Provide the (x, y) coordinate of the cell's center where the given text is located.  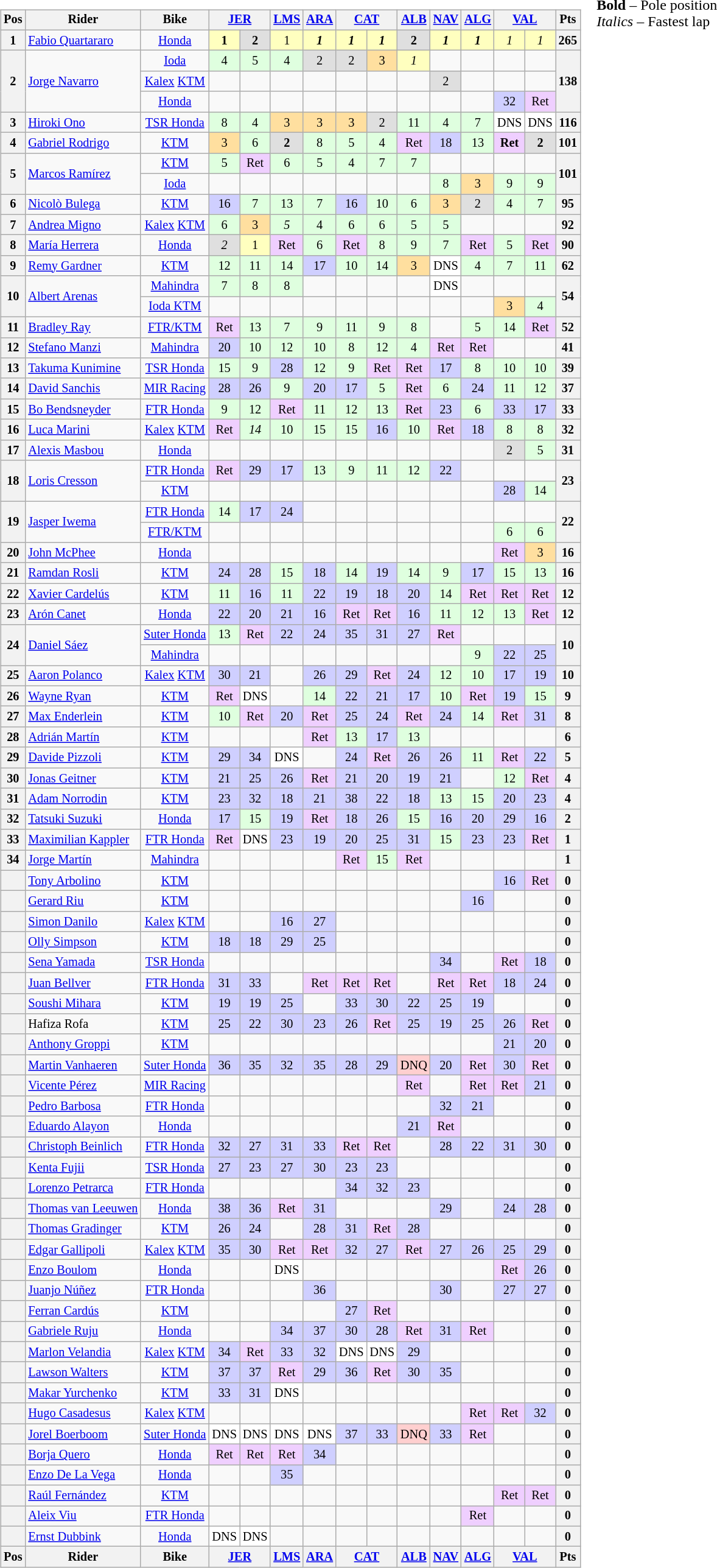
Ramdan Rosli (83, 573)
54 (568, 296)
Marcos Ramírez (83, 173)
Lorenzo Petrarca (83, 1188)
Ferran Cardús (83, 1311)
Juan Bellver (83, 983)
39 (568, 368)
Anthony Groppi (83, 1044)
Maximilian Kappler (83, 840)
Ernst Dubbink (83, 1536)
Eduardo Alayon (83, 1127)
Olly Simpson (83, 942)
Martin Vanhaeren (83, 1065)
52 (568, 327)
María Herrera (83, 245)
Andrea Migno (83, 225)
Vicente Pérez (83, 1086)
Arón Canet (83, 614)
Aleix Viu (83, 1516)
90 (568, 245)
Thomas van Leeuwen (83, 1209)
Wayne Ryan (83, 696)
92 (568, 225)
Jorge Martín (83, 860)
Stefano Manzi (83, 348)
Davide Pizzoli (83, 758)
41 (568, 348)
Makar Yurchenko (83, 1393)
Aaron Polanco (83, 676)
Sena Yamada (83, 963)
Enzo Boulom (83, 1270)
Jorel Boerboom (83, 1434)
95 (568, 205)
Albert Arenas (83, 296)
Thomas Gradinger (83, 1229)
Bo Bendsneyder (83, 409)
John McPhee (83, 553)
265 (568, 40)
Takuma Kunimine (83, 368)
Ioda KTM (175, 307)
Alexis Masbou (83, 450)
Gabriele Ruju (83, 1332)
Daniel Sáez (83, 644)
Jorge Navarro (83, 82)
Edgar Gallipoli (83, 1250)
Nicolò Bulega (83, 205)
Pedro Barbosa (83, 1106)
Tatsuki Suzuki (83, 819)
David Sanchis (83, 388)
Soushi Mihara (83, 1004)
Simon Danilo (83, 922)
Hiroki Ono (83, 122)
Tony Arbolino (83, 881)
Hugo Casadesus (83, 1413)
Remy Gardner (83, 266)
Luca Marini (83, 430)
Bradley Ray (83, 327)
Jasper Iwema (83, 521)
Borja Quero (83, 1455)
Adam Norrodin (83, 799)
116 (568, 122)
Max Enderlein (83, 717)
Adrián Martín (83, 737)
Gabriel Rodrigo (83, 143)
Christoph Beinlich (83, 1147)
Enzo De La Vega (83, 1475)
Raúl Fernández (83, 1496)
Marlon Velandia (83, 1352)
Lawson Walters (83, 1373)
Hafiza Rofa (83, 1024)
Xavier Cardelús (83, 594)
Jonas Geitner (83, 778)
138 (568, 82)
Fabio Quartararo (83, 40)
Kenta Fujii (83, 1167)
62 (568, 266)
Juanjo Núñez (83, 1290)
Loris Cresson (83, 481)
Gerard Riu (83, 901)
